Search for the cell housing the specified text and yield its (X, Y) center coordinate. 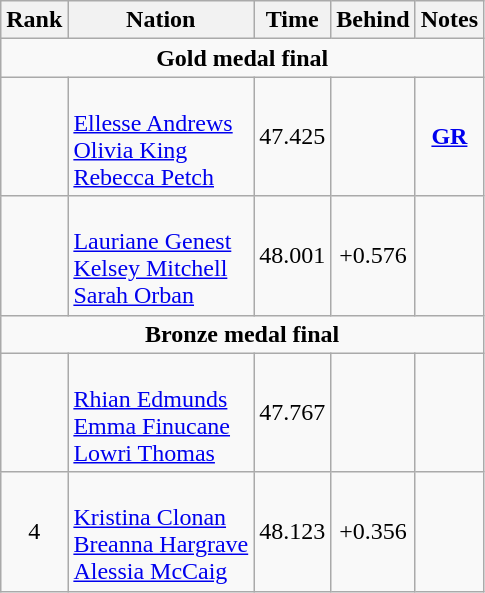
4 (34, 532)
+0.356 (373, 532)
47.767 (292, 412)
Rank (34, 20)
GR (449, 136)
Nation (161, 20)
Gold medal final (242, 58)
Rhian EdmundsEmma FinucaneLowri Thomas (161, 412)
Time (292, 20)
+0.576 (373, 256)
Notes (449, 20)
47.425 (292, 136)
Kristina ClonanBreanna HargraveAlessia McCaig (161, 532)
Ellesse AndrewsOlivia KingRebecca Petch (161, 136)
Bronze medal final (242, 334)
48.001 (292, 256)
48.123 (292, 532)
Behind (373, 20)
Lauriane GenestKelsey MitchellSarah Orban (161, 256)
